Return [X, Y] of the center of cell containing provided text 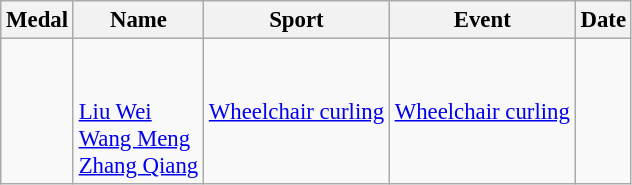
Name [138, 20]
Liu WeiWang MengZhang Qiang [138, 112]
Medal [38, 20]
Date [603, 20]
Event [482, 20]
Sport [297, 20]
